Return the (x, y) coordinate for the center point of the cell that contains the specified text.  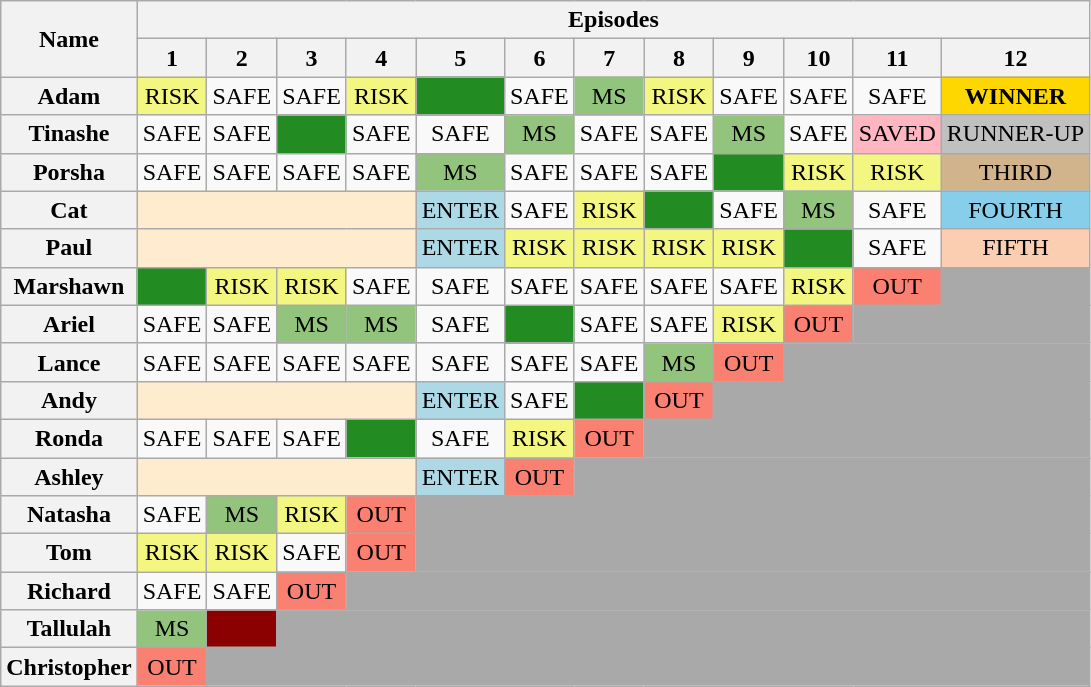
WINNER (1015, 96)
Natasha (69, 515)
Tinashe (69, 134)
9 (749, 58)
THIRD (1015, 172)
RUNNER-UP (1015, 134)
11 (897, 58)
Adam (69, 96)
Porsha (69, 172)
Cat (69, 210)
Name (69, 39)
FIFTH (1015, 248)
4 (381, 58)
12 (1015, 58)
Christopher (69, 667)
Lance (69, 362)
SAVED (897, 134)
Richard (69, 591)
8 (679, 58)
FOURTH (1015, 210)
Andy (69, 400)
Tom (69, 553)
Paul (69, 248)
5 (460, 58)
Ashley (69, 477)
Tallulah (69, 629)
6 (540, 58)
7 (609, 58)
Episodes (614, 20)
3 (312, 58)
2 (242, 58)
Ronda (69, 438)
Marshawn (69, 286)
10 (819, 58)
1 (172, 58)
Ariel (69, 324)
